From the cell containing the given text, extract its center point as (X, Y) coordinate. 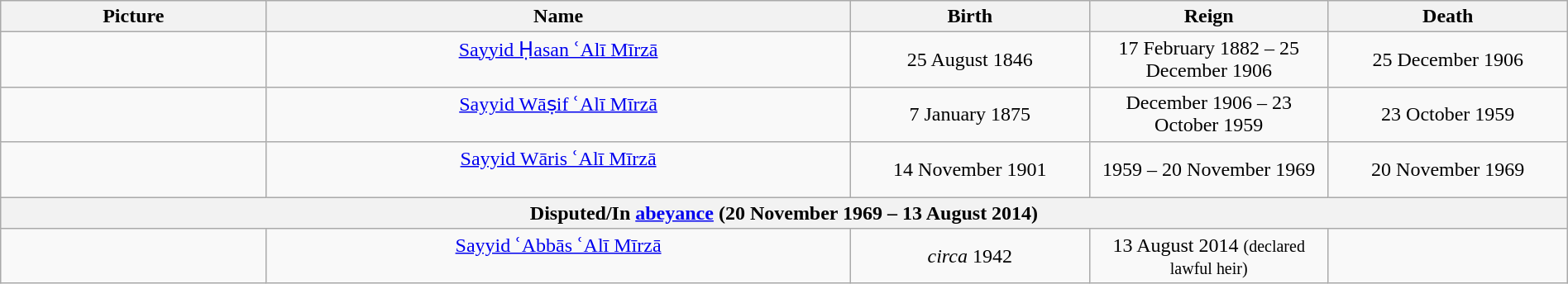
Picture (134, 17)
Disputed/In abeyance (20 November 1969 – 13 August 2014) (784, 212)
Sayyid Wāris ʿAlī Mīrzā (558, 170)
1959 – 20 November 1969 (1209, 170)
20 November 1969 (1447, 170)
13 August 2014 (declared lawful heir) (1209, 256)
25 August 1846 (969, 59)
Reign (1209, 17)
Sayyid Wāṣif ʿAlī Mīrzā (558, 114)
December 1906 – 23 October 1959 (1209, 114)
Birth (969, 17)
14 November 1901 (969, 170)
23 October 1959 (1447, 114)
7 January 1875 (969, 114)
Name (558, 17)
Sayyid ʿAbbās ʿAlī Mīrzā (558, 256)
25 December 1906 (1447, 59)
circa 1942 (969, 256)
Death (1447, 17)
17 February 1882 – 25 December 1906 (1209, 59)
Sayyid Ḥasan ʿAlī Mīrzā (558, 59)
